Identify which cell holds the provided text, then report its [X, Y] central coordinate. 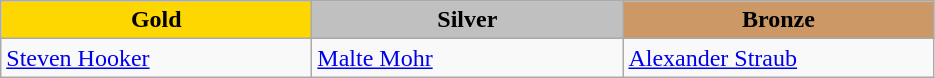
Malte Mohr [468, 58]
Bronze [778, 20]
Steven Hooker [156, 58]
Silver [468, 20]
Gold [156, 20]
Alexander Straub [778, 58]
